Find where the given text appears and provide that cell's center as (X, Y) coordinate. 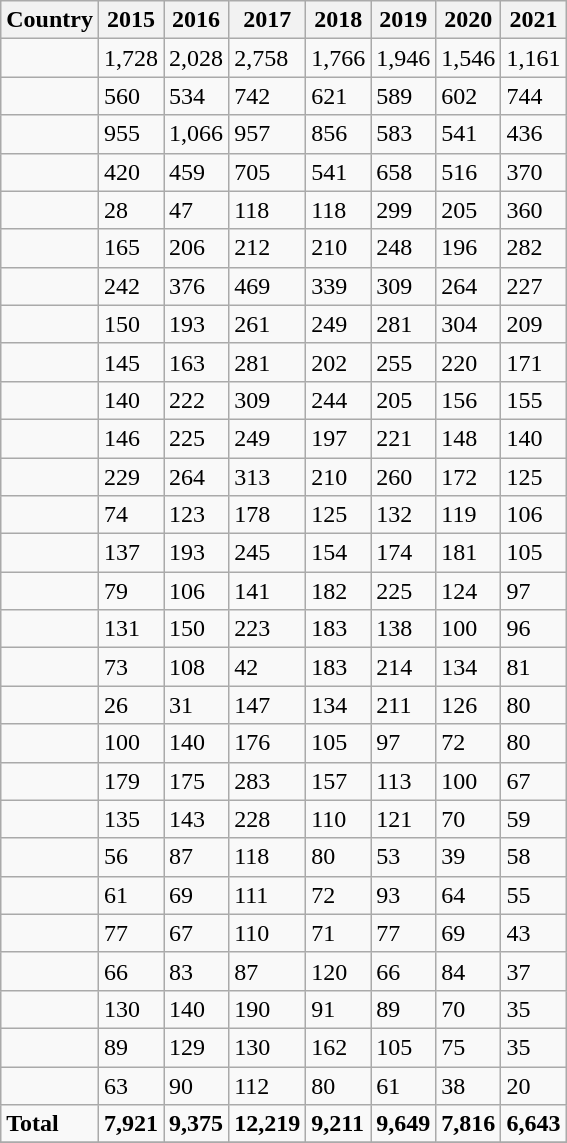
145 (130, 362)
212 (268, 248)
108 (196, 667)
56 (130, 857)
955 (130, 134)
119 (468, 515)
211 (404, 705)
156 (468, 400)
47 (196, 210)
43 (534, 933)
39 (468, 857)
12,219 (268, 1124)
261 (268, 324)
2021 (534, 20)
299 (404, 210)
90 (196, 1085)
516 (468, 172)
282 (534, 248)
155 (534, 400)
42 (268, 667)
2016 (196, 20)
2017 (268, 20)
64 (468, 895)
2018 (338, 20)
176 (268, 743)
214 (404, 667)
9,649 (404, 1124)
9,375 (196, 1124)
146 (130, 438)
370 (534, 172)
589 (404, 96)
2,028 (196, 58)
313 (268, 477)
165 (130, 248)
221 (404, 438)
123 (196, 515)
1,546 (468, 58)
283 (268, 781)
81 (534, 667)
534 (196, 96)
209 (534, 324)
197 (338, 438)
1,728 (130, 58)
229 (130, 477)
121 (404, 819)
172 (468, 477)
436 (534, 134)
71 (338, 933)
135 (130, 819)
957 (268, 134)
459 (196, 172)
2019 (404, 20)
2,758 (268, 58)
242 (130, 286)
132 (404, 515)
245 (268, 553)
190 (268, 1009)
181 (468, 553)
7,816 (468, 1124)
744 (534, 96)
63 (130, 1085)
223 (268, 629)
111 (268, 895)
339 (338, 286)
28 (130, 210)
84 (468, 971)
360 (534, 210)
38 (468, 1085)
31 (196, 705)
583 (404, 134)
Total (50, 1124)
131 (130, 629)
112 (268, 1085)
147 (268, 705)
55 (534, 895)
856 (338, 134)
148 (468, 438)
560 (130, 96)
602 (468, 96)
742 (268, 96)
138 (404, 629)
9,211 (338, 1124)
53 (404, 857)
222 (196, 400)
58 (534, 857)
59 (534, 819)
658 (404, 172)
162 (338, 1047)
143 (196, 819)
1,161 (534, 58)
260 (404, 477)
1,066 (196, 134)
227 (534, 286)
376 (196, 286)
705 (268, 172)
91 (338, 1009)
182 (338, 591)
113 (404, 781)
1,766 (338, 58)
79 (130, 591)
304 (468, 324)
93 (404, 895)
26 (130, 705)
196 (468, 248)
2020 (468, 20)
129 (196, 1047)
120 (338, 971)
255 (404, 362)
220 (468, 362)
202 (338, 362)
244 (338, 400)
7,921 (130, 1124)
Country (50, 20)
20 (534, 1085)
206 (196, 248)
469 (268, 286)
83 (196, 971)
1,946 (404, 58)
137 (130, 553)
6,643 (534, 1124)
73 (130, 667)
178 (268, 515)
126 (468, 705)
420 (130, 172)
163 (196, 362)
154 (338, 553)
141 (268, 591)
74 (130, 515)
37 (534, 971)
248 (404, 248)
96 (534, 629)
171 (534, 362)
75 (468, 1047)
228 (268, 819)
174 (404, 553)
124 (468, 591)
179 (130, 781)
2015 (130, 20)
157 (338, 781)
175 (196, 781)
621 (338, 96)
